Output the [x, y] coordinate of the center of the cell containing the given text.  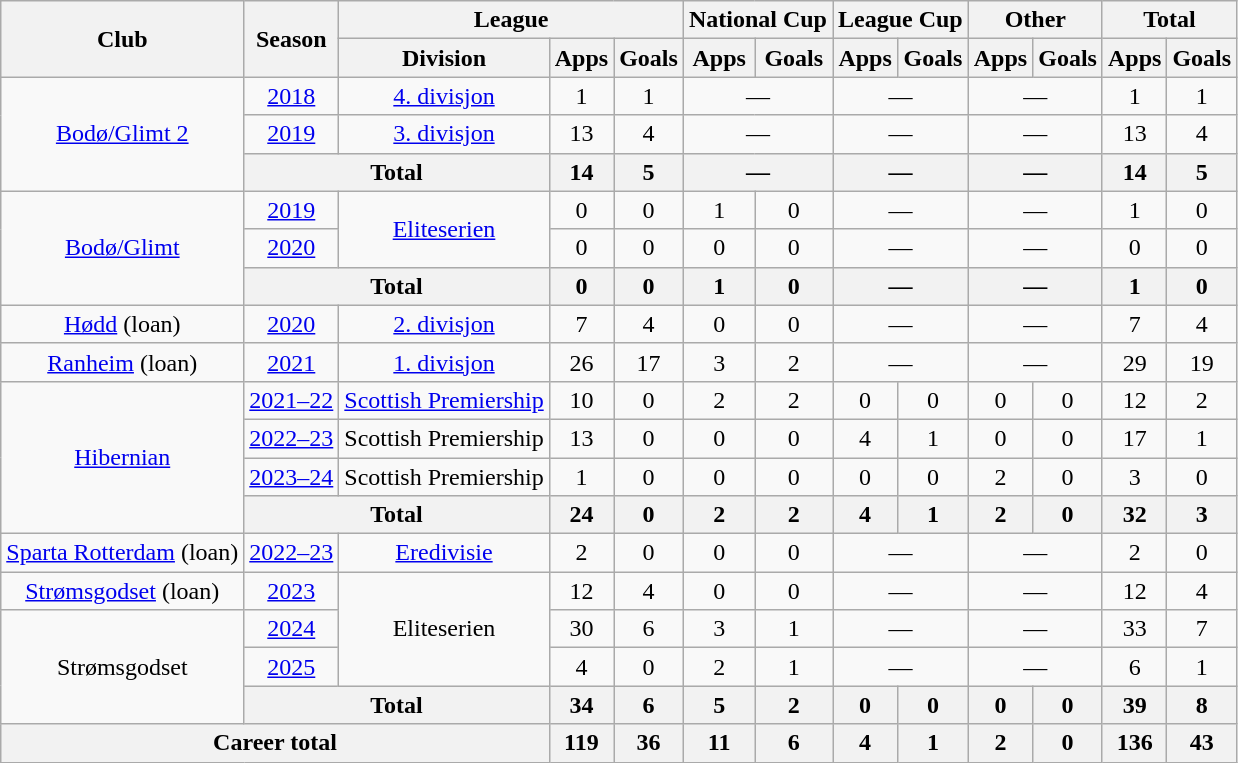
Bodø/Glimt 2 [122, 134]
1. divisjon [444, 362]
36 [649, 743]
33 [1134, 629]
2023 [292, 591]
League [512, 20]
Division [444, 58]
11 [719, 743]
League Cup [900, 20]
10 [581, 400]
Sparta Rotterdam (loan) [122, 553]
National Cup [758, 20]
19 [1202, 362]
Ranheim (loan) [122, 362]
Other [1035, 20]
34 [581, 705]
2025 [292, 667]
Strømsgodset [122, 667]
8 [1202, 705]
2021 [292, 362]
2018 [292, 96]
26 [581, 362]
Hibernian [122, 457]
Eredivisie [444, 553]
2021–22 [292, 400]
29 [1134, 362]
Strømsgodset (loan) [122, 591]
24 [581, 515]
136 [1134, 743]
Bodø/Glimt [122, 248]
3. divisjon [444, 134]
32 [1134, 515]
4. divisjon [444, 96]
Career total [275, 743]
39 [1134, 705]
2023–24 [292, 477]
Season [292, 39]
30 [581, 629]
2024 [292, 629]
43 [1202, 743]
Club [122, 39]
2. divisjon [444, 324]
119 [581, 743]
Hødd (loan) [122, 324]
